Extract the (X, Y) coordinate from the center of the cell holding the provided text.  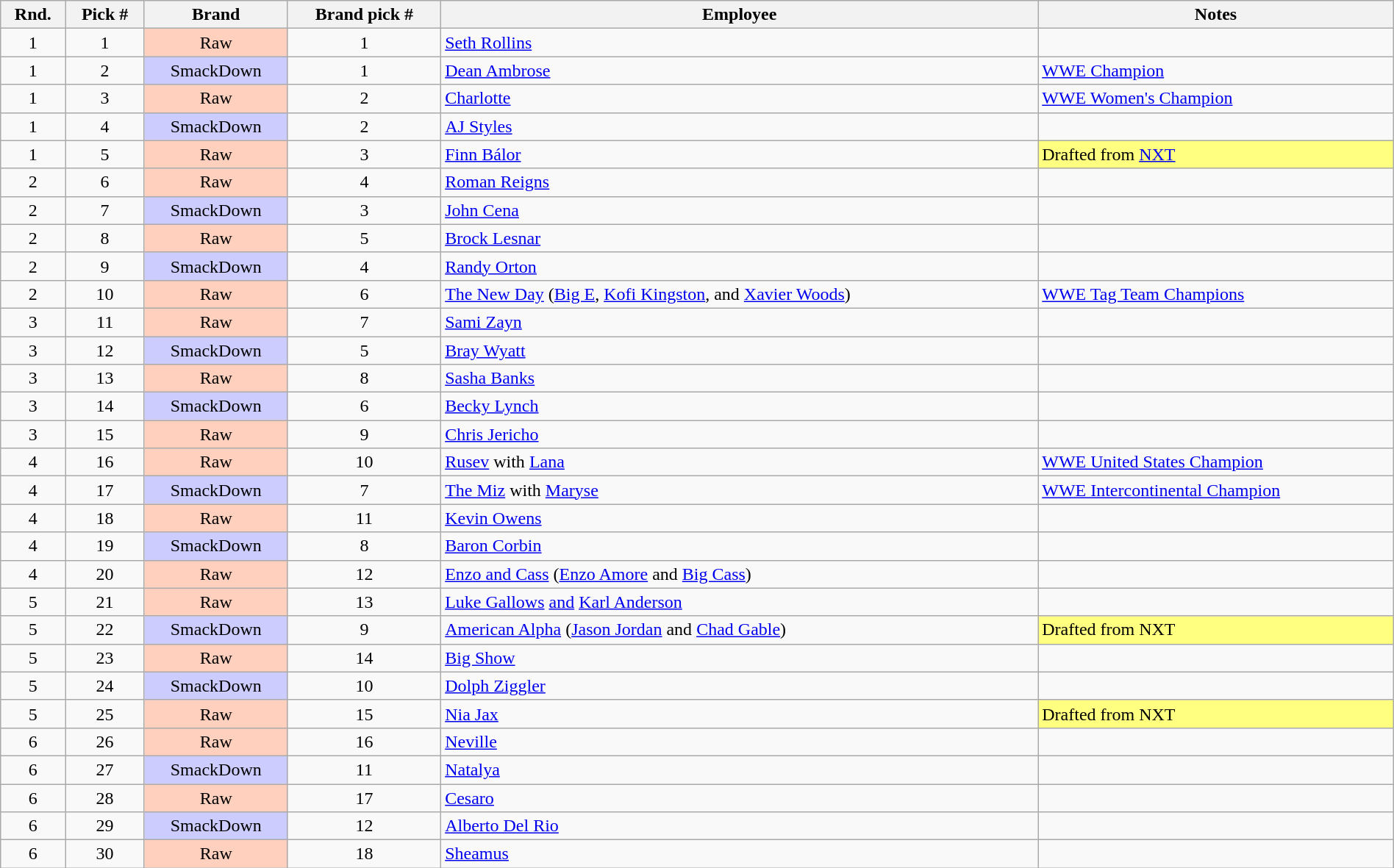
Luke Gallows and Karl Anderson (740, 602)
20 (104, 574)
28 (104, 797)
The Miz with Maryse (740, 490)
Dolph Ziggler (740, 686)
WWE United States Champion (1216, 462)
Dean Ambrose (740, 71)
Sami Zayn (740, 322)
Brand pick # (364, 15)
26 (104, 742)
Bray Wyatt (740, 351)
Neville (740, 742)
Roman Reigns (740, 182)
19 (104, 546)
Becky Lynch (740, 406)
Employee (740, 15)
23 (104, 658)
Sheamus (740, 854)
Randy Orton (740, 266)
22 (104, 630)
Nia Jax (740, 714)
Alberto Del Rio (740, 826)
Pick # (104, 15)
Chris Jericho (740, 434)
Rnd. (33, 15)
Finn Bálor (740, 154)
25 (104, 714)
Big Show (740, 658)
Cesaro (740, 797)
Notes (1216, 15)
27 (104, 770)
WWE Women's Champion (1216, 98)
Seth Rollins (740, 43)
Sasha Banks (740, 379)
Baron Corbin (740, 546)
American Alpha (Jason Jordan and Chad Gable) (740, 630)
Charlotte (740, 98)
Kevin Owens (740, 518)
AJ Styles (740, 126)
30 (104, 854)
Brand (216, 15)
WWE Tag Team Champions (1216, 294)
John Cena (740, 210)
WWE Intercontinental Champion (1216, 490)
21 (104, 602)
Rusev with Lana (740, 462)
29 (104, 826)
Natalya (740, 770)
The New Day (Big E, Kofi Kingston, and Xavier Woods) (740, 294)
WWE Champion (1216, 71)
Brock Lesnar (740, 238)
Enzo and Cass (Enzo Amore and Big Cass) (740, 574)
24 (104, 686)
